From the cell containing the given text, extract its center point as [x, y] coordinate. 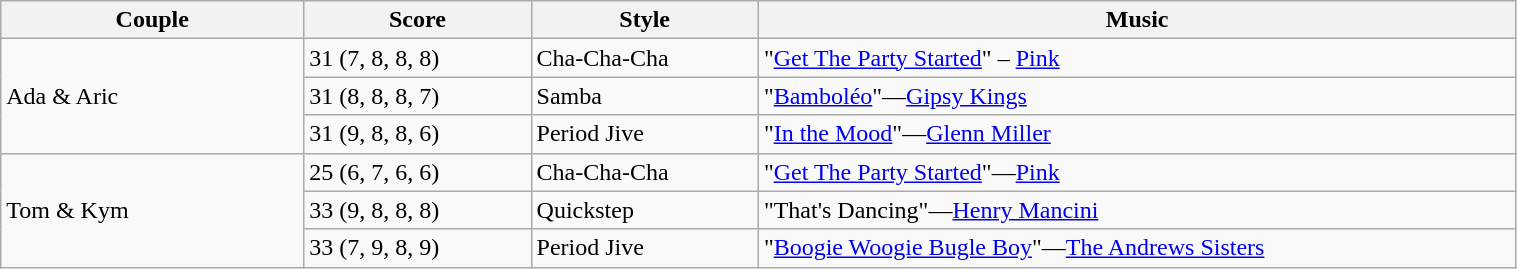
"That's Dancing"—Henry Mancini [1137, 210]
Couple [152, 20]
"Get The Party Started" – Pink [1137, 58]
Samba [644, 96]
Style [644, 20]
"Bamboléo"—Gipsy Kings [1137, 96]
31 (8, 8, 8, 7) [418, 96]
33 (9, 8, 8, 8) [418, 210]
25 (6, 7, 6, 6) [418, 172]
"Get The Party Started"—Pink [1137, 172]
33 (7, 9, 8, 9) [418, 248]
Score [418, 20]
31 (9, 8, 8, 6) [418, 134]
Tom & Kym [152, 210]
Music [1137, 20]
31 (7, 8, 8, 8) [418, 58]
Quickstep [644, 210]
"In the Mood"—Glenn Miller [1137, 134]
Ada & Aric [152, 96]
"Boogie Woogie Bugle Boy"—The Andrews Sisters [1137, 248]
